Return (x, y) of the center of cell containing provided text 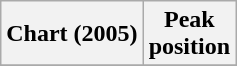
Peakposition (189, 34)
Chart (2005) (72, 34)
